Find where the given text appears and provide that cell's center as (x, y) coordinate. 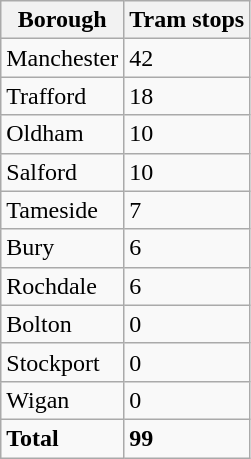
Rochdale (62, 286)
Manchester (62, 58)
7 (187, 210)
Tram stops (187, 20)
99 (187, 438)
18 (187, 96)
Bolton (62, 324)
Stockport (62, 362)
Trafford (62, 96)
Total (62, 438)
Oldham (62, 134)
Bury (62, 248)
Wigan (62, 400)
Salford (62, 172)
Tameside (62, 210)
42 (187, 58)
Borough (62, 20)
